Extract the (X, Y) coordinate from the center of the cell holding the provided text.  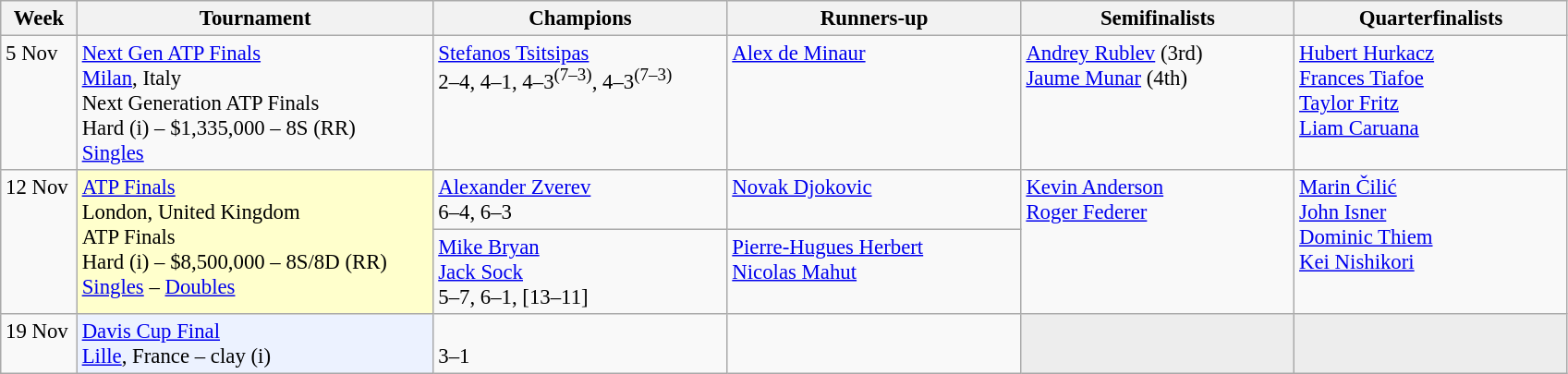
5 Nov (39, 103)
Week (39, 18)
Quarterfinalists (1431, 18)
Marin Čilić John Isner Dominic Thiem Kei Nishikori (1431, 242)
Stefanos Tsitsipas2–4, 4–1, 4–3(7–3), 4–3(7–3) (580, 103)
Andrey Rublev (3rd) Jaume Munar (4th) (1158, 103)
3–1 (580, 344)
Alex de Minaur (874, 103)
Semifinalists (1158, 18)
Runners-up (874, 18)
Hubert Hurkacz Frances Tiafoe Taylor Fritz Liam Caruana (1431, 103)
Champions (580, 18)
Kevin Anderson Roger Federer (1158, 242)
Davis Cup FinalLille, France – clay (i) (255, 344)
19 Nov (39, 344)
Alexander Zverev6–4, 6–3 (580, 199)
12 Nov (39, 242)
Mike Bryan Jack Sock5–7, 6–1, [13–11] (580, 272)
Pierre-Hugues Herbert Nicolas Mahut (874, 272)
ATP Finals London, United KingdomATP FinalsHard (i) – $8,500,000 – 8S/8D (RR)Singles – Doubles (255, 242)
Next Gen ATP Finals Milan, ItalyNext Generation ATP Finals Hard (i) – $1,335,000 – 8S (RR) Singles (255, 103)
Novak Djokovic (874, 199)
Tournament (255, 18)
